Extract the (x, y) coordinate from the center of the cell holding the provided text.  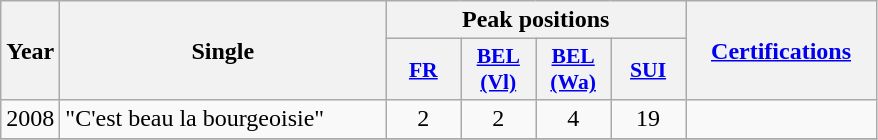
19 (648, 119)
Year (30, 50)
4 (574, 119)
BEL (Vl) (498, 70)
SUI (648, 70)
BEL (Wa) (574, 70)
Peak positions (536, 20)
"C'est beau la bourgeoisie" (223, 119)
Certifications (782, 50)
Single (223, 50)
2008 (30, 119)
FR (424, 70)
